Pinpoint the cell where the given text exists, returning its [X, Y] midpoint coordinate. 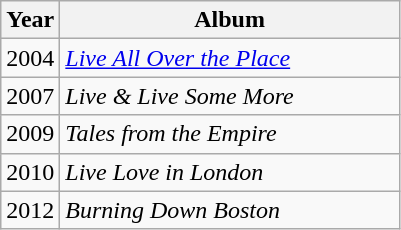
2007 [30, 96]
Burning Down Boston [230, 210]
Live Love in London [230, 172]
2010 [30, 172]
Tales from the Empire [230, 134]
Live & Live Some More [230, 96]
2009 [30, 134]
Live All Over the Place [230, 58]
2012 [30, 210]
Year [30, 20]
Album [230, 20]
2004 [30, 58]
